Pinpoint the cell where the given text exists, returning its [X, Y] midpoint coordinate. 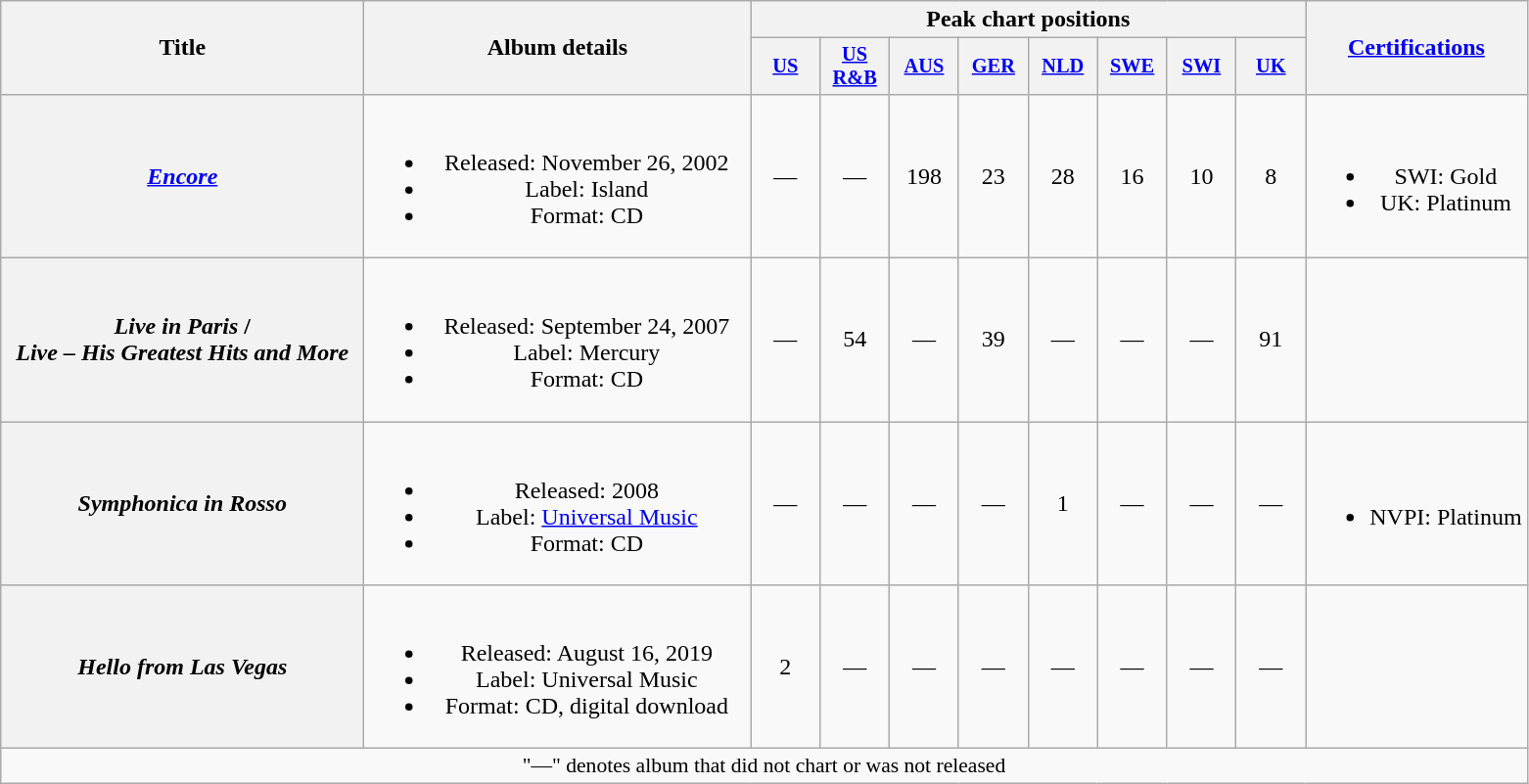
Live in Paris /Live – His Greatest Hits and More [182, 341]
NVPI: Platinum [1416, 503]
SWE [1132, 67]
1 [1063, 503]
AUS [924, 67]
Title [182, 48]
UK [1271, 67]
Album details [558, 48]
23 [993, 176]
Certifications [1416, 48]
US R&B [856, 67]
8 [1271, 176]
91 [1271, 341]
GER [993, 67]
NLD [1063, 67]
Released: August 16, 2019Label: Universal MusicFormat: CD, digital download [558, 668]
Encore [182, 176]
Symphonica in Rosso [182, 503]
SWI [1202, 67]
Hello from Las Vegas [182, 668]
US [785, 67]
"—" denotes album that did not chart or was not released [764, 766]
39 [993, 341]
10 [1202, 176]
SWI: GoldUK: Platinum [1416, 176]
Peak chart positions [1028, 20]
2 [785, 668]
16 [1132, 176]
Released: 2008Label: Universal MusicFormat: CD [558, 503]
54 [856, 341]
28 [1063, 176]
Released: November 26, 2002Label: IslandFormat: CD [558, 176]
198 [924, 176]
Released: September 24, 2007Label: MercuryFormat: CD [558, 341]
